Output the [X, Y] coordinate of the center of the cell containing the given text.  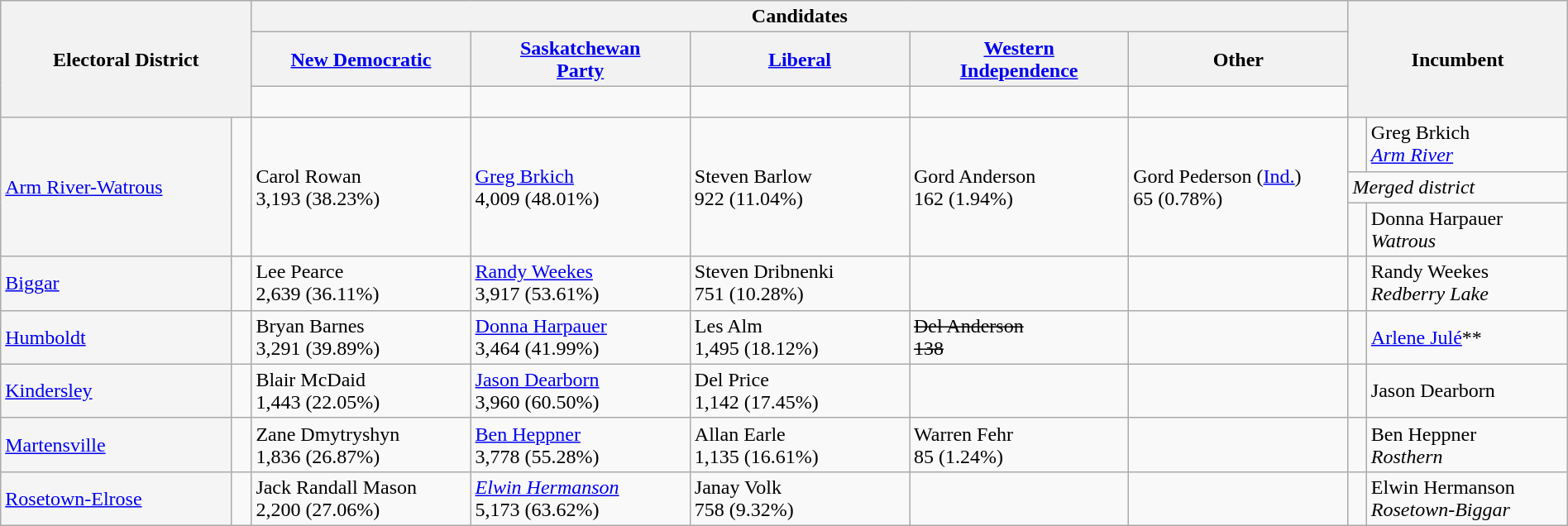
Randy WeekesRedberry Lake [1467, 283]
Blair McDaid 1,443 (22.05%) [361, 390]
Kindersley [116, 390]
SaskatchewanParty [581, 60]
Les Alm 1,495 (18.12%) [799, 337]
Del Price 1,142 (17.45%) [799, 390]
Warren Fehr 85 (1.24%) [1019, 445]
WesternIndependence [1019, 60]
Jason Dearborn [1467, 390]
Zane Dmytryshyn 1,836 (26.87%) [361, 445]
Greg Brkich4,009 (48.01%) [581, 187]
Liberal [799, 60]
Elwin Hermanson5,173 (63.62%) [581, 498]
Randy Weekes3,917 (53.61%) [581, 283]
Humboldt [116, 337]
Other [1239, 60]
Electoral District [126, 60]
Ben Heppner3,778 (55.28%) [581, 445]
Candidates [800, 17]
Carol Rowan 3,193 (38.23%) [361, 187]
Donna Harpauer3,464 (41.99%) [581, 337]
Greg BrkichArm River [1467, 144]
Merged district [1457, 187]
Bryan Barnes 3,291 (39.89%) [361, 337]
Gord Anderson 162 (1.94%) [1019, 187]
Allan Earle 1,135 (16.61%) [799, 445]
Elwin HermansonRosetown-Biggar [1467, 498]
Incumbent [1457, 60]
Lee Pearce 2,639 (36.11%) [361, 283]
Ben HeppnerRosthern [1467, 445]
Jason Dearborn3,960 (60.50%) [581, 390]
Steven Barlow 922 (11.04%) [799, 187]
Janay Volk 758 (9.32%) [799, 498]
Arm River-Watrous [116, 187]
Rosetown-Elrose [116, 498]
Steven Dribnenki 751 (10.28%) [799, 283]
Gord Pederson (Ind.) 65 (0.78%) [1239, 187]
Martensville [116, 445]
Biggar [116, 283]
Arlene Julé** [1467, 337]
Jack Randall Mason 2,200 (27.06%) [361, 498]
New Democratic [361, 60]
Del Anderson 138 [1019, 337]
Donna HarpauerWatrous [1467, 230]
